Identify which cell holds the provided text, then report its [x, y] central coordinate. 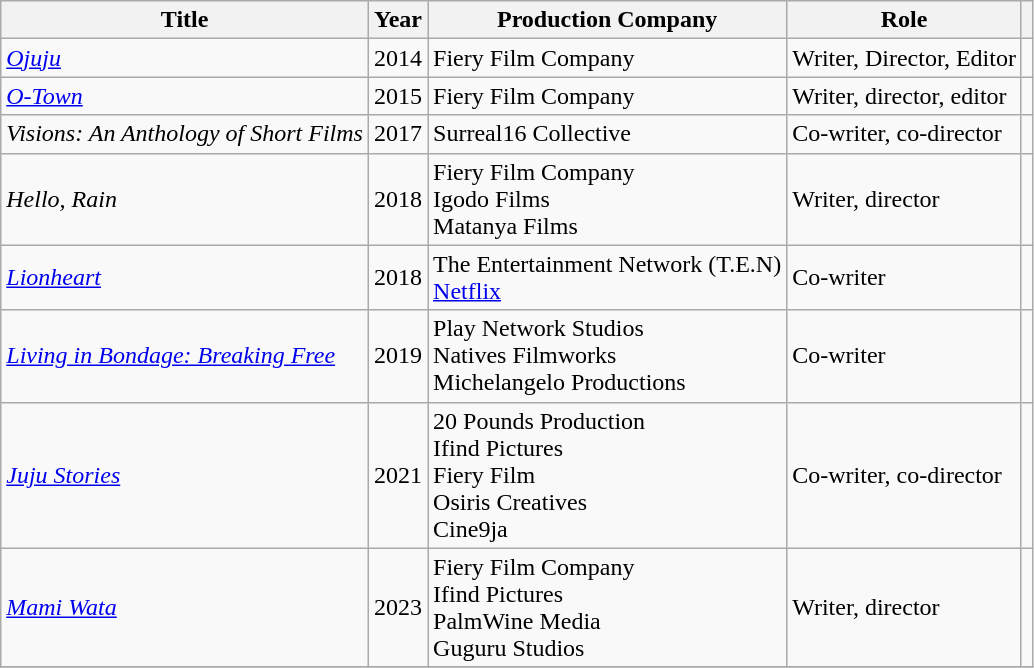
Hello, Rain [185, 199]
Play Network StudiosNatives FilmworksMichelangelo Productions [608, 356]
Mami Wata [185, 608]
O-Town [185, 96]
2014 [398, 58]
2015 [398, 96]
The Entertainment Network (T.E.N)Netflix [608, 278]
Writer, director, editor [904, 96]
Living in Bondage: Breaking Free [185, 356]
Juju Stories [185, 475]
Production Company [608, 20]
2019 [398, 356]
Visions: An Anthology of Short Films [185, 134]
Role [904, 20]
Writer, Director, Editor [904, 58]
2021 [398, 475]
Title [185, 20]
Fiery Film CompanyIgodo FilmsMatanya Films [608, 199]
2023 [398, 608]
Ojuju [185, 58]
20 Pounds ProductionIfind PicturesFiery FilmOsiris CreativesCine9ja [608, 475]
Fiery Film CompanyIfind PicturesPalmWine MediaGuguru Studios [608, 608]
Year [398, 20]
Lionheart [185, 278]
2017 [398, 134]
Surreal16 Collective [608, 134]
